Return [X, Y] of the center of cell containing provided text 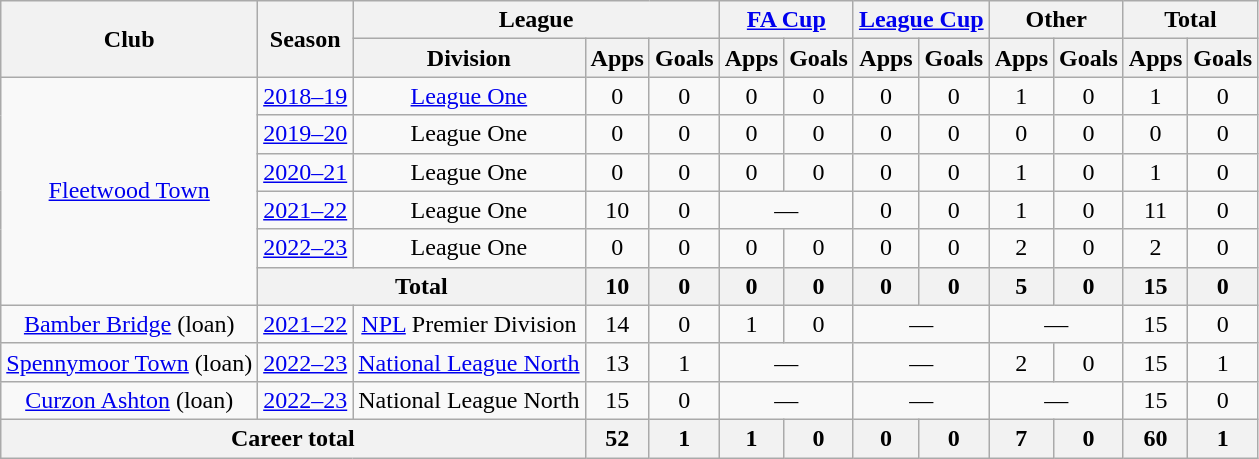
60 [1155, 438]
52 [617, 438]
FA Cup [786, 20]
13 [617, 362]
Spennymoor Town (loan) [130, 362]
2020–21 [306, 172]
5 [1021, 286]
Fleetwood Town [130, 191]
Club [130, 39]
Bamber Bridge (loan) [130, 324]
Career total [293, 438]
Division [469, 58]
Season [306, 39]
Other [1056, 20]
2019–20 [306, 134]
7 [1021, 438]
NPL Premier Division [469, 324]
2018–19 [306, 96]
14 [617, 324]
League [536, 20]
League Cup [921, 20]
Curzon Ashton (loan) [130, 400]
11 [1155, 210]
